Return the [x, y] coordinate for the center point of the cell that contains the specified text.  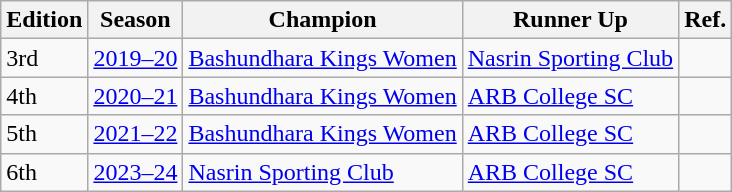
Season [136, 20]
Ref. [706, 20]
6th [44, 172]
2021–22 [136, 134]
2023–24 [136, 172]
3rd [44, 58]
2019–20 [136, 58]
2020–21 [136, 96]
Edition [44, 20]
4th [44, 96]
Runner Up [570, 20]
5th [44, 134]
Champion [322, 20]
